Pinpoint the cell where the given text exists, returning its [x, y] midpoint coordinate. 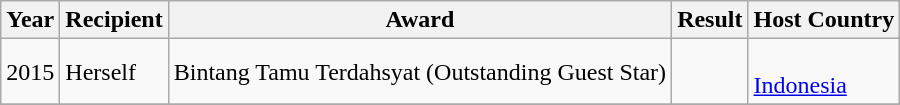
Recipient [114, 20]
Award [420, 20]
Host Country [824, 20]
2015 [30, 72]
Result [710, 20]
Year [30, 20]
Indonesia [824, 72]
Herself [114, 72]
Bintang Tamu Terdahsyat (Outstanding Guest Star) [420, 72]
